Output the [X, Y] coordinate of the center of the cell containing the given text.  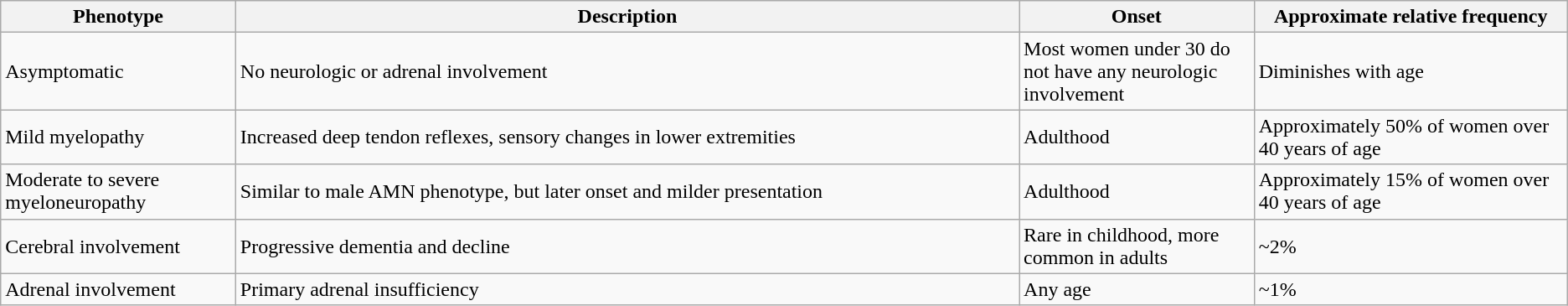
Approximate relative frequency [1411, 17]
Progressive dementia and decline [627, 246]
Cerebral involvement [119, 246]
Any age [1137, 289]
Diminishes with age [1411, 71]
Moderate to severe myeloneuropathy [119, 191]
~2% [1411, 246]
Adrenal involvement [119, 289]
Similar to male AMN phenotype, but later onset and milder presentation [627, 191]
Approximately 15% of women over 40 years of age [1411, 191]
Most women under 30 do not have any neurologic involvement [1137, 71]
~1% [1411, 289]
Increased deep tendon reflexes, sensory changes in lower extremities [627, 137]
Onset [1137, 17]
Mild myelopathy [119, 137]
Rare in childhood, more common in adults [1137, 246]
Primary adrenal insufficiency [627, 289]
Asymptomatic [119, 71]
Description [627, 17]
Phenotype [119, 17]
No neurologic or adrenal involvement [627, 71]
Approximately 50% of women over 40 years of age [1411, 137]
